Search for the cell housing the specified text and yield its (x, y) center coordinate. 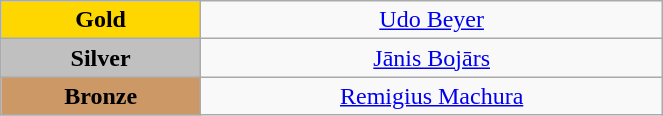
Jānis Bojārs (431, 58)
Bronze (101, 96)
Udo Beyer (431, 20)
Gold (101, 20)
Remigius Machura (431, 96)
Silver (101, 58)
